Extract the (X, Y) coordinate from the center of the cell holding the provided text.  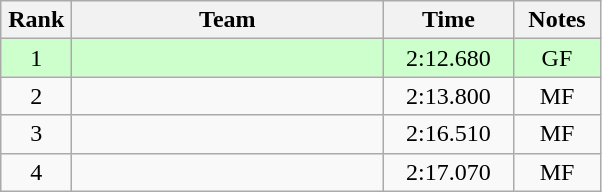
GF (557, 58)
4 (36, 172)
Team (228, 20)
1 (36, 58)
Rank (36, 20)
2:13.800 (448, 96)
3 (36, 134)
2:17.070 (448, 172)
Time (448, 20)
Notes (557, 20)
2:12.680 (448, 58)
2 (36, 96)
2:16.510 (448, 134)
